Scan for the cell matching the given text and deliver its [X, Y] coordinate at center. 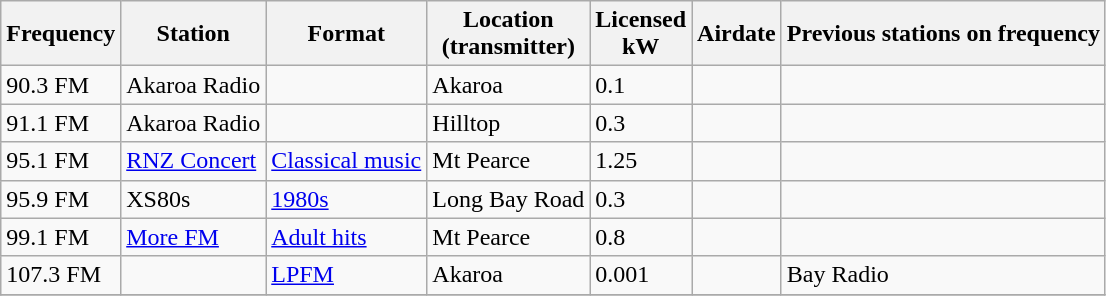
95.9 FM [61, 199]
1980s [346, 199]
Long Bay Road [508, 199]
Frequency [61, 34]
99.1 FM [61, 237]
RNZ Concert [194, 161]
XS80s [194, 199]
More FM [194, 237]
Format [346, 34]
Airdate [737, 34]
0.1 [641, 85]
Location (transmitter) [508, 34]
Hilltop [508, 123]
107.3 FM [61, 275]
LPFM [346, 275]
0.001 [641, 275]
0.8 [641, 237]
Station [194, 34]
95.1 FM [61, 161]
91.1 FM [61, 123]
Bay Radio [943, 275]
LicensedkW [641, 34]
1.25 [641, 161]
Previous stations on frequency [943, 34]
90.3 FM [61, 85]
Classical music [346, 161]
Adult hits [346, 237]
